Search for the cell housing the specified text and yield its [X, Y] center coordinate. 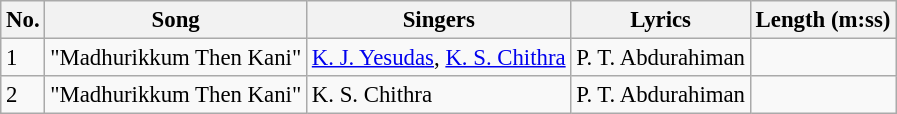
1 [23, 58]
Song [176, 20]
K. J. Yesudas, K. S. Chithra [439, 58]
Length (m:ss) [822, 20]
Lyrics [660, 20]
2 [23, 95]
Singers [439, 20]
K. S. Chithra [439, 95]
No. [23, 20]
